Return the (X, Y) coordinate for the center point of the cell that contains the specified text.  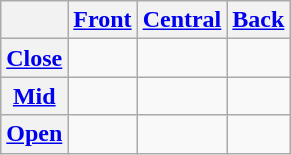
Mid (34, 96)
Close (34, 58)
Central (182, 20)
Open (34, 134)
Back (258, 20)
Front (102, 20)
